Scan for the cell matching the given text and deliver its [x, y] coordinate at center. 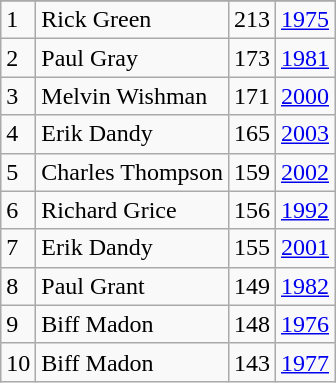
1977 [304, 362]
143 [252, 362]
213 [252, 20]
Paul Gray [132, 58]
149 [252, 286]
171 [252, 96]
Paul Grant [132, 286]
9 [18, 324]
1976 [304, 324]
Richard Grice [132, 210]
159 [252, 172]
156 [252, 210]
148 [252, 324]
1982 [304, 286]
2003 [304, 134]
3 [18, 96]
Charles Thompson [132, 172]
5 [18, 172]
4 [18, 134]
2000 [304, 96]
1 [18, 20]
2 [18, 58]
2001 [304, 248]
165 [252, 134]
Melvin Wishman [132, 96]
2002 [304, 172]
1992 [304, 210]
10 [18, 362]
1981 [304, 58]
155 [252, 248]
6 [18, 210]
8 [18, 286]
173 [252, 58]
Rick Green [132, 20]
1975 [304, 20]
7 [18, 248]
